Extract the (x, y) coordinate from the center of the cell holding the provided text.  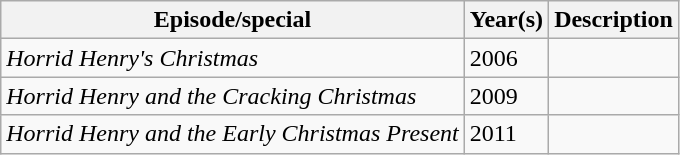
Description (614, 20)
2009 (506, 96)
Horrid Henry and the Early Christmas Present (232, 134)
Horrid Henry and the Cracking Christmas (232, 96)
2006 (506, 58)
Episode/special (232, 20)
2011 (506, 134)
Year(s) (506, 20)
Horrid Henry's Christmas (232, 58)
